Capture the cell that displays the provided text and extract its (x, y) central coordinate. 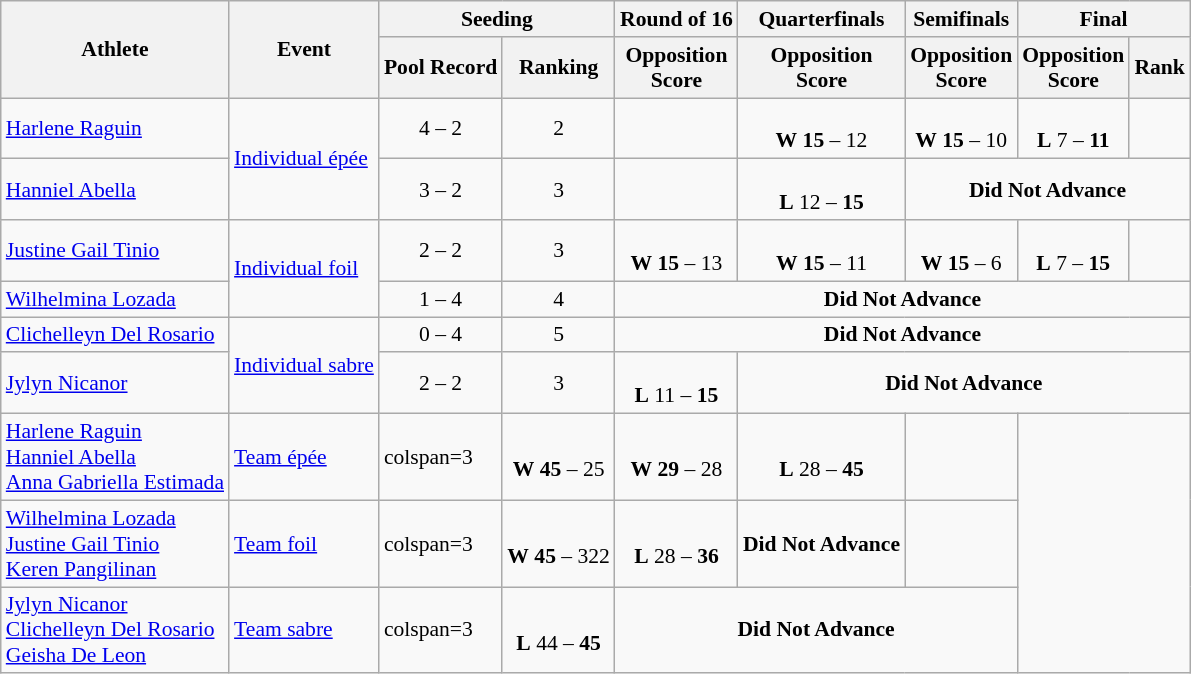
Team épée (304, 458)
Harlene RaguinHanniel AbellaAnna Gabriella Estimada (115, 458)
Ranking (558, 68)
Athlete (115, 50)
Wilhelmina Lozada (115, 299)
W 15 – 12 (822, 128)
Wilhelmina LozadaJustine Gail TinioKeren Pangilinan (115, 544)
W 45 – 25 (558, 458)
Jylyn NicanorClichelleyn Del RosarioGeisha De Leon (115, 630)
L 28 – 36 (676, 544)
Individual sabre (304, 366)
Clichelleyn Del Rosario (115, 335)
2 (558, 128)
Seeding (497, 19)
5 (558, 335)
Individual foil (304, 268)
Semifinals (961, 19)
W 15 – 13 (676, 250)
0 – 4 (440, 335)
Team sabre (304, 630)
L 7 – 11 (1073, 128)
W 15 – 10 (961, 128)
W 29 – 28 (676, 458)
Justine Gail Tinio (115, 250)
Final (1104, 19)
Event (304, 50)
4 (558, 299)
L 28 – 45 (822, 458)
W 15 – 6 (961, 250)
L 11 – 15 (676, 384)
W 15 – 11 (822, 250)
Jylyn Nicanor (115, 384)
W 45 – 322 (558, 544)
Harlene Raguin (115, 128)
Team foil (304, 544)
4 – 2 (440, 128)
1 – 4 (440, 299)
Round of 16 (676, 19)
Hanniel Abella (115, 190)
L 12 – 15 (822, 190)
Rank (1160, 68)
L 44 – 45 (558, 630)
L 7 – 15 (1073, 250)
3 – 2 (440, 190)
Pool Record (440, 68)
Individual épée (304, 159)
Quarterfinals (822, 19)
